Find where the given text appears and provide that cell's center as (x, y) coordinate. 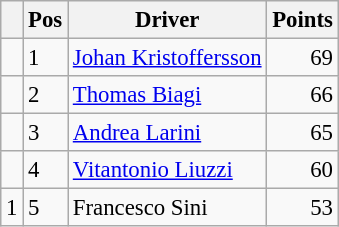
Thomas Biagi (168, 95)
66 (302, 95)
2 (46, 95)
53 (302, 208)
5 (46, 208)
69 (302, 58)
Pos (46, 20)
Points (302, 20)
Vitantonio Liuzzi (168, 170)
Andrea Larini (168, 133)
3 (46, 133)
65 (302, 133)
Driver (168, 20)
60 (302, 170)
Johan Kristoffersson (168, 58)
4 (46, 170)
Francesco Sini (168, 208)
